Pinpoint the cell where the given text exists, returning its [X, Y] midpoint coordinate. 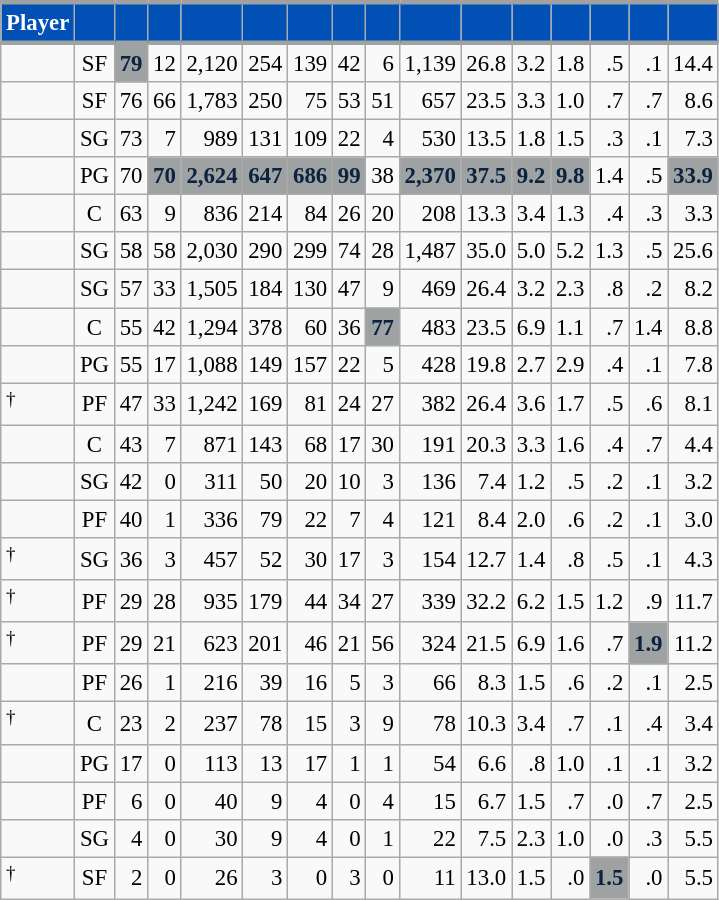
250 [266, 101]
623 [212, 643]
1,242 [212, 404]
43 [130, 444]
11.7 [693, 601]
7.8 [693, 364]
84 [310, 214]
130 [310, 289]
6.6 [486, 763]
57 [130, 289]
457 [212, 559]
13 [266, 763]
56 [382, 643]
1,487 [430, 251]
336 [212, 519]
530 [430, 139]
13.3 [486, 214]
7.4 [486, 482]
1,505 [212, 289]
50 [266, 482]
74 [348, 251]
989 [212, 139]
20.3 [486, 444]
8.3 [486, 683]
136 [430, 482]
1.1 [570, 327]
191 [430, 444]
1.7 [570, 404]
201 [266, 643]
1,783 [212, 101]
1,139 [430, 62]
5.0 [532, 251]
10.3 [486, 723]
19.8 [486, 364]
9.8 [570, 176]
382 [430, 404]
81 [310, 404]
33.9 [693, 176]
139 [310, 62]
68 [310, 444]
179 [266, 601]
657 [430, 101]
11 [430, 878]
2.9 [570, 364]
935 [212, 601]
10 [348, 482]
836 [212, 214]
8.4 [486, 519]
2,624 [212, 176]
34 [348, 601]
26.8 [486, 62]
113 [212, 763]
254 [266, 62]
53 [348, 101]
216 [212, 683]
1,088 [212, 364]
184 [266, 289]
23 [130, 723]
13.0 [486, 878]
51 [382, 101]
2.7 [532, 364]
52 [266, 559]
5.2 [570, 251]
3.0 [693, 519]
214 [266, 214]
8.2 [693, 289]
25.6 [693, 251]
2.0 [532, 519]
Player [38, 22]
12.7 [486, 559]
428 [430, 364]
157 [310, 364]
24 [348, 404]
1,294 [212, 327]
237 [212, 723]
63 [130, 214]
7.3 [693, 139]
154 [430, 559]
131 [266, 139]
7.5 [486, 838]
21.5 [486, 643]
143 [266, 444]
73 [130, 139]
77 [382, 327]
16 [310, 683]
121 [430, 519]
149 [266, 364]
14.4 [693, 62]
109 [310, 139]
339 [430, 601]
35.0 [486, 251]
469 [430, 289]
871 [212, 444]
378 [266, 327]
54 [430, 763]
6.2 [532, 601]
647 [266, 176]
208 [430, 214]
75 [310, 101]
2,120 [212, 62]
39 [266, 683]
4.3 [693, 559]
290 [266, 251]
1.9 [648, 643]
38 [382, 176]
.9 [648, 601]
46 [310, 643]
3.6 [532, 404]
60 [310, 327]
2,370 [430, 176]
76 [130, 101]
12 [164, 62]
686 [310, 176]
483 [430, 327]
4.4 [693, 444]
32.2 [486, 601]
44 [310, 601]
2,030 [212, 251]
37.5 [486, 176]
299 [310, 251]
169 [266, 404]
8.8 [693, 327]
99 [348, 176]
11.2 [693, 643]
8.1 [693, 404]
6.7 [486, 801]
13.5 [486, 139]
324 [430, 643]
311 [212, 482]
8.6 [693, 101]
9.2 [532, 176]
